Pinpoint the cell where the given text exists, returning its [X, Y] midpoint coordinate. 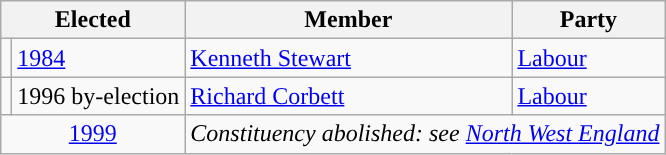
Constituency abolished: see North West England [425, 134]
Party [588, 20]
Kenneth Stewart [348, 58]
Richard Corbett [348, 96]
Elected [93, 20]
Member [348, 20]
1984 [98, 58]
1996 by-election [98, 96]
1999 [93, 134]
